Extract the (x, y) coordinate from the center of the cell holding the provided text.  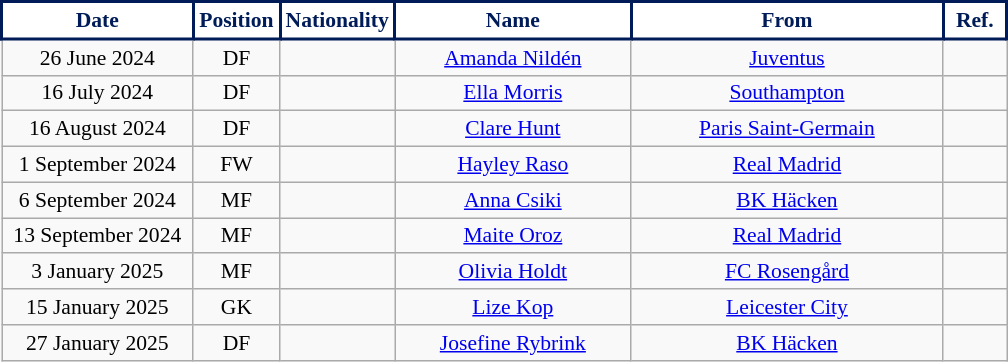
Ella Morris (514, 93)
Amanda Nildén (514, 57)
Maite Oroz (514, 236)
Anna Csiki (514, 200)
Nationality (338, 20)
27 January 2025 (98, 343)
Leicester City (787, 307)
Ref. (975, 20)
Position (236, 20)
1 September 2024 (98, 165)
Southampton (787, 93)
6 September 2024 (98, 200)
3 January 2025 (98, 272)
FW (236, 165)
FC Rosengård (787, 272)
Lize Kop (514, 307)
Paris Saint-Germain (787, 129)
From (787, 20)
Name (514, 20)
16 August 2024 (98, 129)
15 January 2025 (98, 307)
Olivia Holdt (514, 272)
13 September 2024 (98, 236)
26 June 2024 (98, 57)
Juventus (787, 57)
16 July 2024 (98, 93)
Josefine Rybrink (514, 343)
Clare Hunt (514, 129)
Hayley Raso (514, 165)
GK (236, 307)
Date (98, 20)
